Capture the cell that displays the provided text and extract its [X, Y] central coordinate. 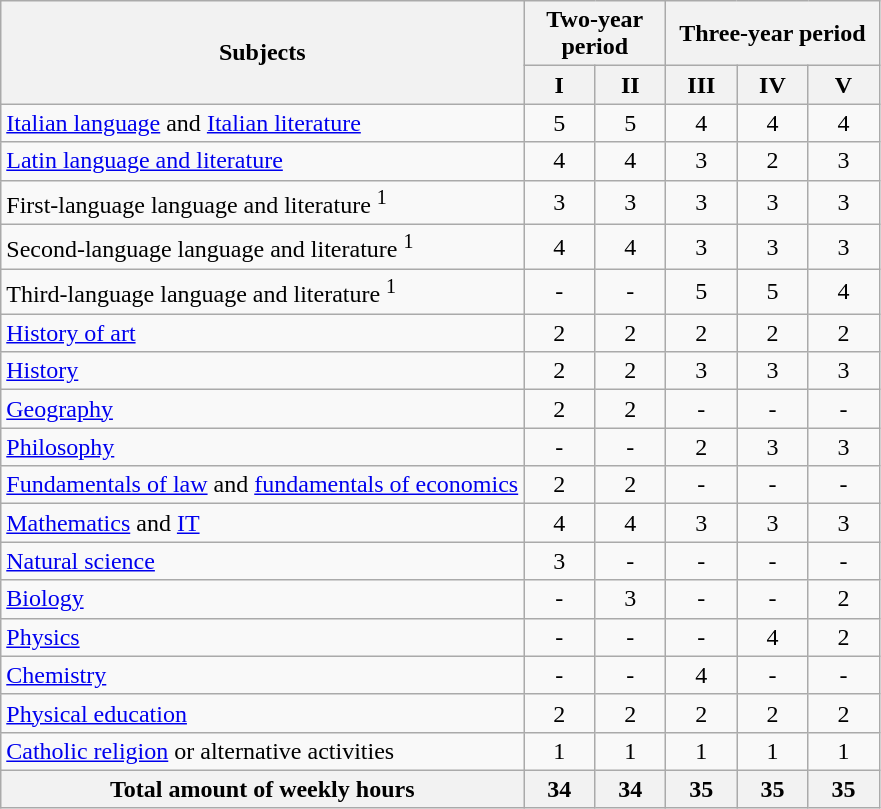
First-language language and literature 1 [262, 202]
History of art [262, 333]
Total amount of weekly hours [262, 789]
Catholic religion or alternative activities [262, 751]
Third-language language and literature 1 [262, 292]
Italian language and Italian literature [262, 123]
IV [772, 85]
Latin language and literature [262, 161]
Biology [262, 599]
Natural science [262, 561]
Subjects [262, 52]
Physical education [262, 713]
II [630, 85]
I [560, 85]
History [262, 371]
Fundamentals of law and fundamentals of economics [262, 485]
Geography [262, 409]
Second-language language and literature 1 [262, 248]
Mathematics and IT [262, 523]
V [844, 85]
Three-year period [772, 34]
Chemistry [262, 675]
Two-year period [595, 34]
Philosophy [262, 447]
III [702, 85]
Physics [262, 637]
